Determine the [X, Y] coordinate at the center of the cell enclosing the given text.  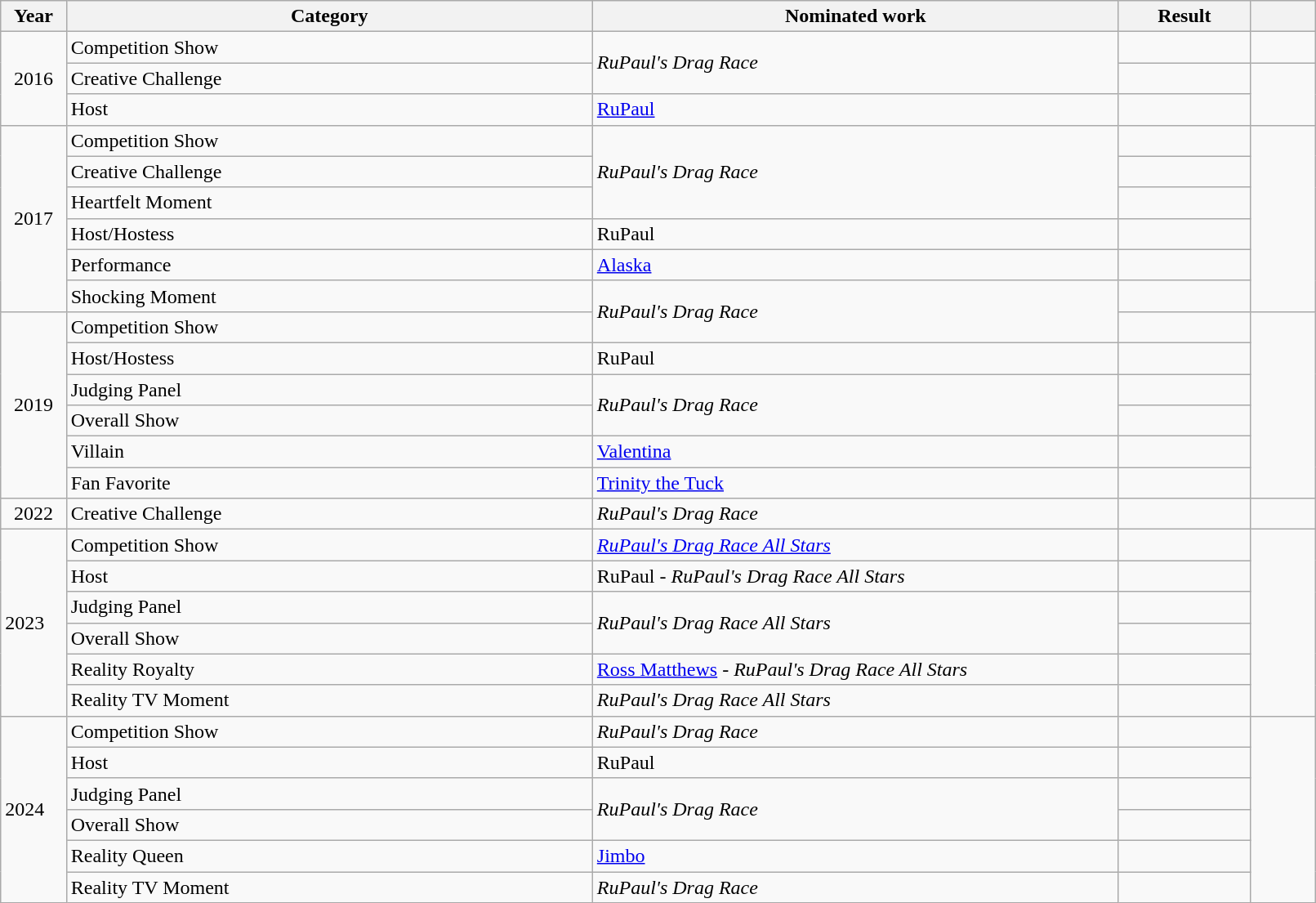
Result [1184, 16]
2023 [33, 623]
Alaska [855, 265]
Jimbo [855, 856]
Trinity the Tuck [855, 483]
2024 [33, 809]
2019 [33, 405]
Valentina [855, 452]
Year [33, 16]
RuPaul - RuPaul's Drag Race All Stars [855, 576]
Heartfelt Moment [329, 203]
2022 [33, 514]
Category [329, 16]
Ross Matthews - RuPaul's Drag Race All Stars [855, 669]
Performance [329, 265]
Nominated work [855, 16]
Reality Royalty [329, 669]
Villain [329, 452]
2017 [33, 218]
Fan Favorite [329, 483]
2016 [33, 78]
Reality Queen [329, 856]
Shocking Moment [329, 296]
